Provide the (X, Y) coordinate of the cell's center where the given text is located.  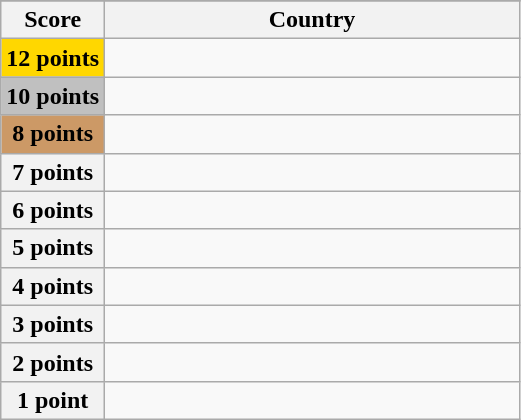
3 points (53, 324)
12 points (53, 58)
8 points (53, 134)
Score (53, 20)
10 points (53, 96)
5 points (53, 248)
7 points (53, 172)
4 points (53, 286)
2 points (53, 362)
Country (312, 20)
1 point (53, 400)
6 points (53, 210)
